Output the (X, Y) coordinate of the center of the cell containing the given text.  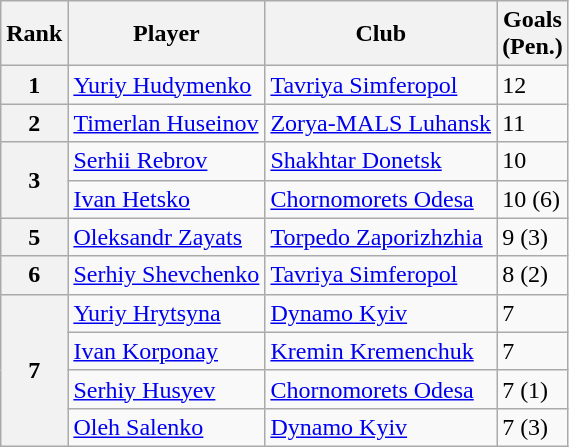
Serhiy Shevchenko (166, 275)
5 (34, 237)
10 (533, 161)
Zorya-MALS Luhansk (381, 123)
Serhii Rebrov (166, 161)
Club (381, 34)
Timerlan Huseinov (166, 123)
Torpedo Zaporizhzhia (381, 237)
1 (34, 85)
2 (34, 123)
7 (3) (533, 427)
11 (533, 123)
Oleksandr Zayats (166, 237)
Rank (34, 34)
3 (34, 180)
10 (6) (533, 199)
Goals(Pen.) (533, 34)
Ivan Hetsko (166, 199)
Yuriy Hudymenko (166, 85)
Serhiy Husyev (166, 389)
6 (34, 275)
Kremin Kremenchuk (381, 351)
Yuriy Hrytsyna (166, 313)
Oleh Salenko (166, 427)
8 (2) (533, 275)
Shakhtar Donetsk (381, 161)
Ivan Korponay (166, 351)
12 (533, 85)
9 (3) (533, 237)
Player (166, 34)
7 (1) (533, 389)
